Search for the cell housing the specified text and yield its [x, y] center coordinate. 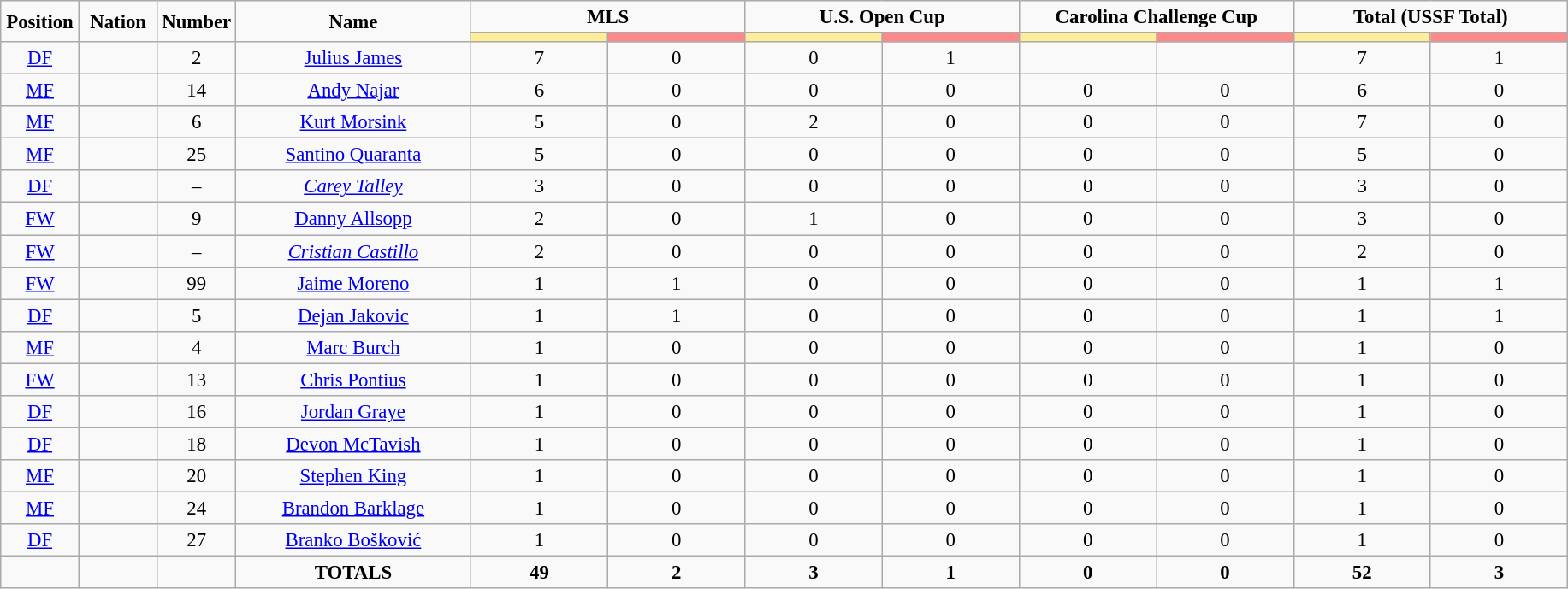
Name [354, 21]
13 [197, 380]
Danny Allsopp [354, 219]
Brandon Barklage [354, 508]
Number [197, 21]
Stephen King [354, 476]
52 [1362, 573]
Carolina Challenge Cup [1157, 17]
49 [539, 573]
20 [197, 476]
27 [197, 540]
Branko Bošković [354, 540]
Kurt Morsink [354, 122]
Carey Talley [354, 187]
Chris Pontius [354, 380]
TOTALS [354, 573]
Position [40, 21]
Nation [118, 21]
MLS [607, 17]
Jordan Graye [354, 412]
25 [197, 155]
18 [197, 444]
14 [197, 91]
Total (USSF Total) [1430, 17]
Santino Quaranta [354, 155]
Marc Burch [354, 347]
24 [197, 508]
Dejan Jakovic [354, 315]
9 [197, 219]
U.S. Open Cup [883, 17]
4 [197, 347]
Jaime Moreno [354, 283]
Cristian Castillo [354, 251]
Devon McTavish [354, 444]
Julius James [354, 58]
16 [197, 412]
99 [197, 283]
Andy Najar [354, 91]
